Determine the [X, Y] coordinate at the center of the cell enclosing the given text.  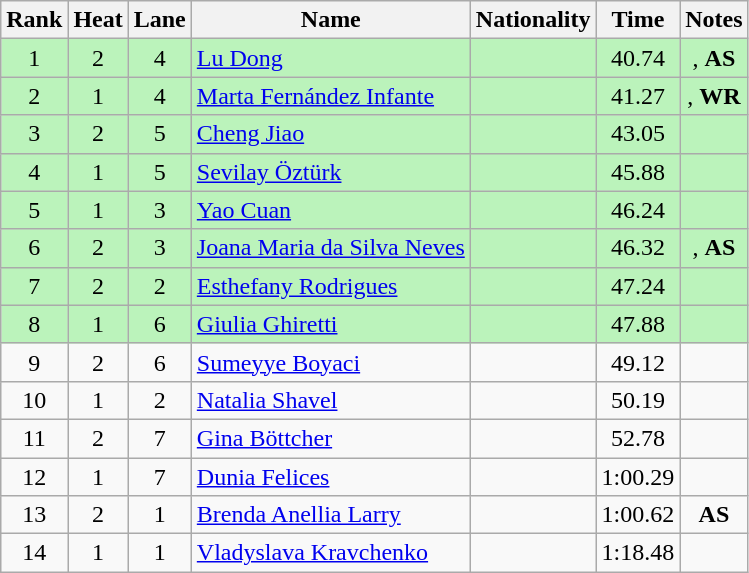
1:00.29 [638, 477]
Time [638, 20]
49.12 [638, 362]
Name [330, 20]
47.88 [638, 324]
Vladyslava Kravchenko [330, 553]
14 [34, 553]
52.78 [638, 438]
43.05 [638, 134]
46.24 [638, 210]
12 [34, 477]
13 [34, 515]
Gina Böttcher [330, 438]
11 [34, 438]
Lane [160, 20]
50.19 [638, 400]
46.32 [638, 248]
9 [34, 362]
Sevilay Öztürk [330, 172]
Yao Cuan [330, 210]
Esthefany Rodrigues [330, 286]
Joana Maria da Silva Neves [330, 248]
10 [34, 400]
1:18.48 [638, 553]
47.24 [638, 286]
Natalia Shavel [330, 400]
Sumeyye Boyaci [330, 362]
Brenda Anellia Larry [330, 515]
Rank [34, 20]
1:00.62 [638, 515]
Heat [98, 20]
Cheng Jiao [330, 134]
41.27 [638, 96]
Notes [714, 20]
40.74 [638, 58]
Dunia Felices [330, 477]
, WR [714, 96]
AS [714, 515]
45.88 [638, 172]
Giulia Ghiretti [330, 324]
Lu Dong [330, 58]
Nationality [533, 20]
8 [34, 324]
Marta Fernández Infante [330, 96]
